Identify which cell holds the provided text, then report its (X, Y) central coordinate. 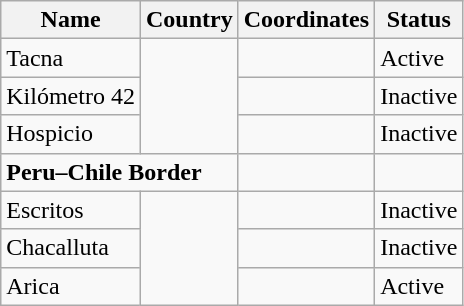
Arica (71, 286)
Hospicio (71, 134)
Status (419, 20)
Tacna (71, 58)
Coordinates (306, 20)
Peru–Chile Border (120, 172)
Escritos (71, 210)
Country (189, 20)
Kilómetro 42 (71, 96)
Name (71, 20)
Chacalluta (71, 248)
